Return the [x, y] coordinate for the center point of the cell that contains the specified text.  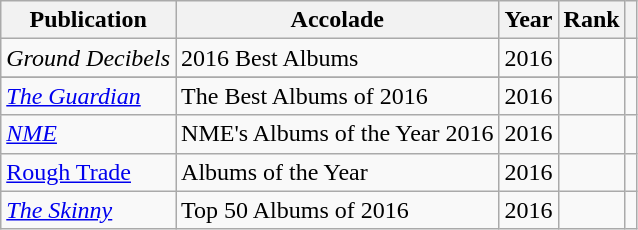
The Skinny [88, 210]
NME's Albums of the Year 2016 [338, 134]
Rough Trade [88, 172]
NME [88, 134]
Accolade [338, 20]
Publication [88, 20]
Albums of the Year [338, 172]
The Best Albums of 2016 [338, 96]
Top 50 Albums of 2016 [338, 210]
Year [528, 20]
The Guardian [88, 96]
Rank [592, 20]
Ground Decibels [88, 58]
2016 Best Albums [338, 58]
